Determine the [x, y] coordinate at the center of the cell enclosing the given text.  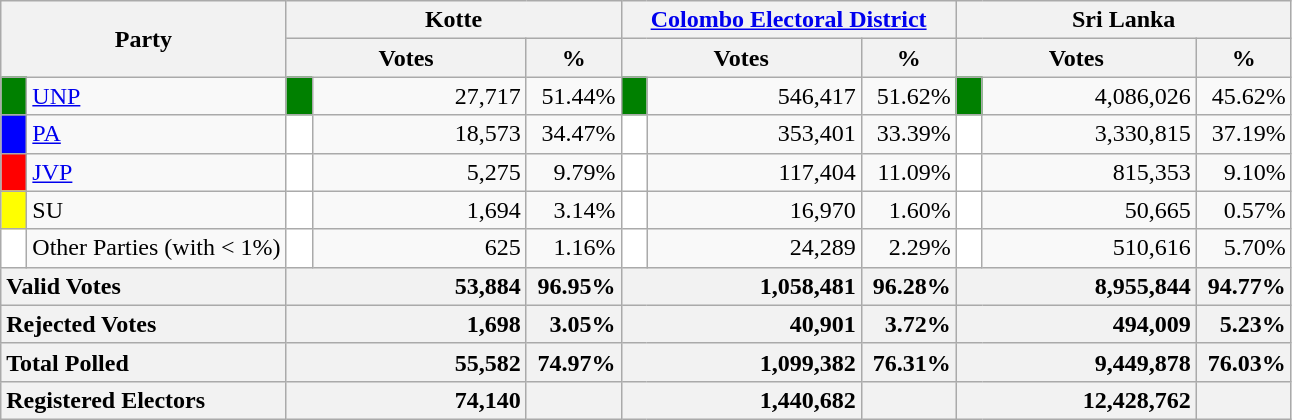
9,449,878 [1076, 362]
353,401 [754, 134]
12,428,762 [1076, 400]
51.44% [574, 96]
Total Polled [144, 362]
UNP [156, 96]
625 [419, 248]
510,616 [1089, 248]
Sri Lanka [1124, 20]
1.16% [574, 248]
96.28% [908, 286]
18,573 [419, 134]
16,970 [754, 210]
4,086,026 [1089, 96]
76.03% [1244, 362]
5.70% [1244, 248]
33.39% [908, 134]
815,353 [1089, 172]
40,901 [741, 324]
50,665 [1089, 210]
1,058,481 [741, 286]
27,717 [419, 96]
117,404 [754, 172]
3.72% [908, 324]
74,140 [406, 400]
Valid Votes [144, 286]
Colombo Electoral District [788, 20]
1.60% [908, 210]
8,955,844 [1076, 286]
JVP [156, 172]
9.79% [574, 172]
1,694 [419, 210]
3,330,815 [1089, 134]
55,582 [406, 362]
Kotte [454, 20]
74.97% [574, 362]
2.29% [908, 248]
34.47% [574, 134]
3.14% [574, 210]
51.62% [908, 96]
9.10% [1244, 172]
0.57% [1244, 210]
546,417 [754, 96]
37.19% [1244, 134]
1,099,382 [741, 362]
11.09% [908, 172]
1,698 [406, 324]
494,009 [1076, 324]
5.23% [1244, 324]
45.62% [1244, 96]
3.05% [574, 324]
PA [156, 134]
Party [144, 39]
1,440,682 [741, 400]
53,884 [406, 286]
24,289 [754, 248]
Registered Electors [144, 400]
Rejected Votes [144, 324]
96.95% [574, 286]
94.77% [1244, 286]
Other Parties (with < 1%) [156, 248]
76.31% [908, 362]
5,275 [419, 172]
SU [156, 210]
